For the text-containing cell, return its midpoint in (x, y) coordinate format. 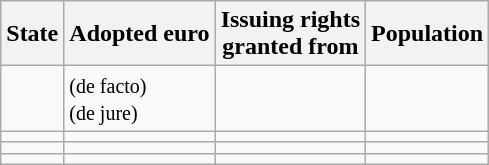
Issuing rightsgranted from (290, 34)
Population (428, 34)
(de facto) (de jure) (140, 98)
Adopted euro (140, 34)
State (32, 34)
